Determine the [X, Y] coordinate at the center of the cell enclosing the given text.  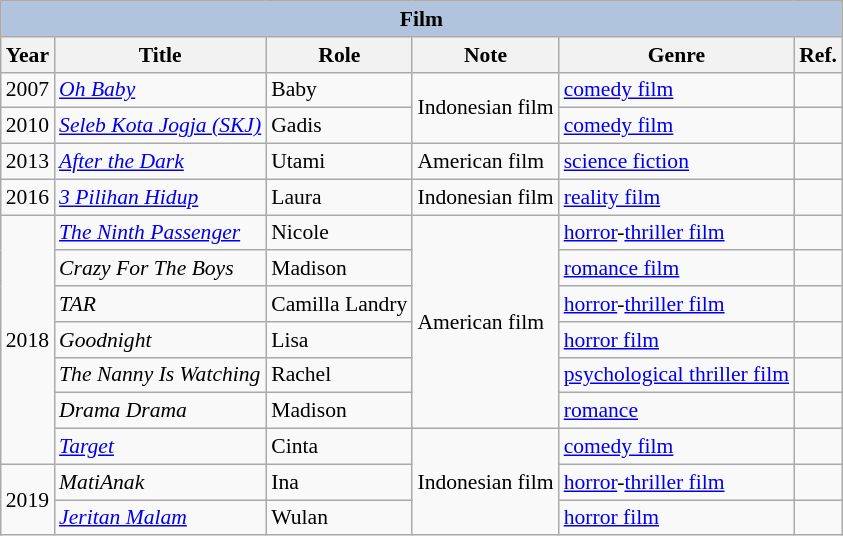
Rachel [339, 375]
psychological thriller film [677, 375]
Note [485, 55]
Camilla Landry [339, 304]
romance [677, 411]
Title [160, 55]
TAR [160, 304]
Drama Drama [160, 411]
science fiction [677, 162]
2019 [28, 500]
2018 [28, 340]
2007 [28, 90]
2010 [28, 126]
Crazy For The Boys [160, 269]
3 Pilihan Hidup [160, 197]
Baby [339, 90]
Cinta [339, 447]
Ina [339, 482]
2016 [28, 197]
Lisa [339, 340]
Film [422, 19]
Utami [339, 162]
Gadis [339, 126]
Nicole [339, 233]
MatiAnak [160, 482]
reality film [677, 197]
The Ninth Passenger [160, 233]
Seleb Kota Jogja (SKJ) [160, 126]
Goodnight [160, 340]
After the Dark [160, 162]
Ref. [818, 55]
Oh Baby [160, 90]
Target [160, 447]
Jeritan Malam [160, 518]
The Nanny Is Watching [160, 375]
romance film [677, 269]
Wulan [339, 518]
Year [28, 55]
Genre [677, 55]
Laura [339, 197]
Role [339, 55]
2013 [28, 162]
